Identify which cell holds the provided text, then report its [x, y] central coordinate. 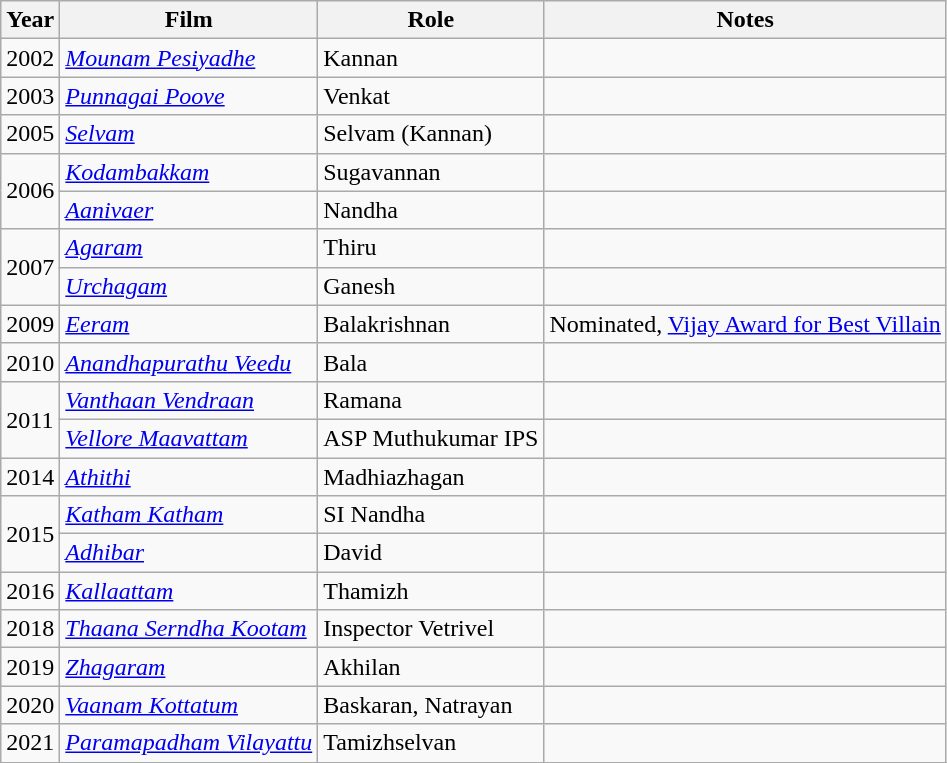
Vaanam Kottatum [189, 705]
Kodambakkam [189, 172]
2007 [30, 267]
2002 [30, 58]
2006 [30, 191]
Zhagaram [189, 667]
Punnagai Poove [189, 96]
Vellore Maavattam [189, 438]
2014 [30, 477]
Baskaran, Natrayan [431, 705]
Tamizhselvan [431, 743]
Anandhapurathu Veedu [189, 362]
Adhibar [189, 553]
Akhilan [431, 667]
Notes [745, 20]
Inspector Vetrivel [431, 629]
2019 [30, 667]
Balakrishnan [431, 324]
Thaana Serndha Kootam [189, 629]
Ganesh [431, 286]
Venkat [431, 96]
Role [431, 20]
2003 [30, 96]
Nominated, Vijay Award for Best Villain [745, 324]
Ramana [431, 400]
2015 [30, 534]
2009 [30, 324]
Madhiazhagan [431, 477]
2005 [30, 134]
Eeram [189, 324]
Vanthaan Vendraan [189, 400]
Selvam (Kannan) [431, 134]
Agaram [189, 248]
Bala [431, 362]
Year [30, 20]
Mounam Pesiyadhe [189, 58]
2016 [30, 591]
Kannan [431, 58]
Aanivaer [189, 210]
ASP Muthukumar IPS [431, 438]
Athithi [189, 477]
David [431, 553]
Sugavannan [431, 172]
2018 [30, 629]
Urchagam [189, 286]
2010 [30, 362]
SI Nandha [431, 515]
Selvam [189, 134]
Paramapadham Vilayattu [189, 743]
Nandha [431, 210]
Film [189, 20]
Thamizh [431, 591]
Kallaattam [189, 591]
2011 [30, 419]
Thiru [431, 248]
Katham Katham [189, 515]
2021 [30, 743]
2020 [30, 705]
